Detect which cell encompasses the target text, then output its (x, y) center coordinate. 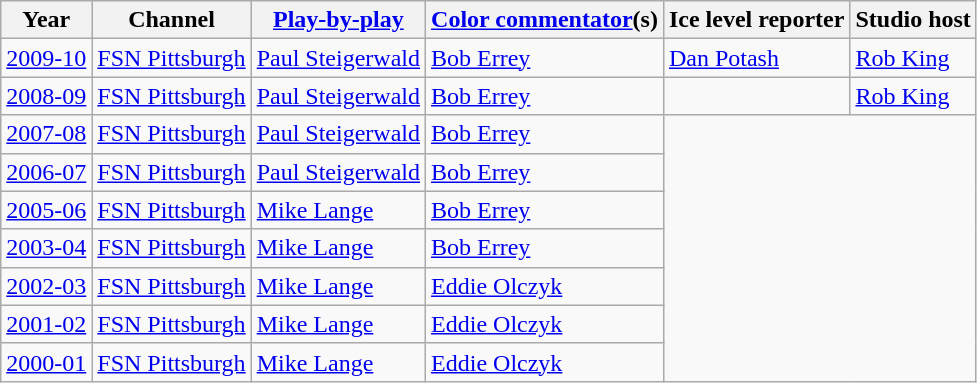
2003-04 (46, 248)
2007-08 (46, 134)
Studio host (913, 20)
2008-09 (46, 96)
Color commentator(s) (545, 20)
Ice level reporter (756, 20)
2006-07 (46, 172)
Channel (172, 20)
2000-01 (46, 362)
Play-by-play (338, 20)
Year (46, 20)
2001-02 (46, 324)
2009-10 (46, 58)
2002-03 (46, 286)
2005-06 (46, 210)
Dan Potash (756, 58)
